Extract the (X, Y) coordinate from the center of the cell holding the provided text.  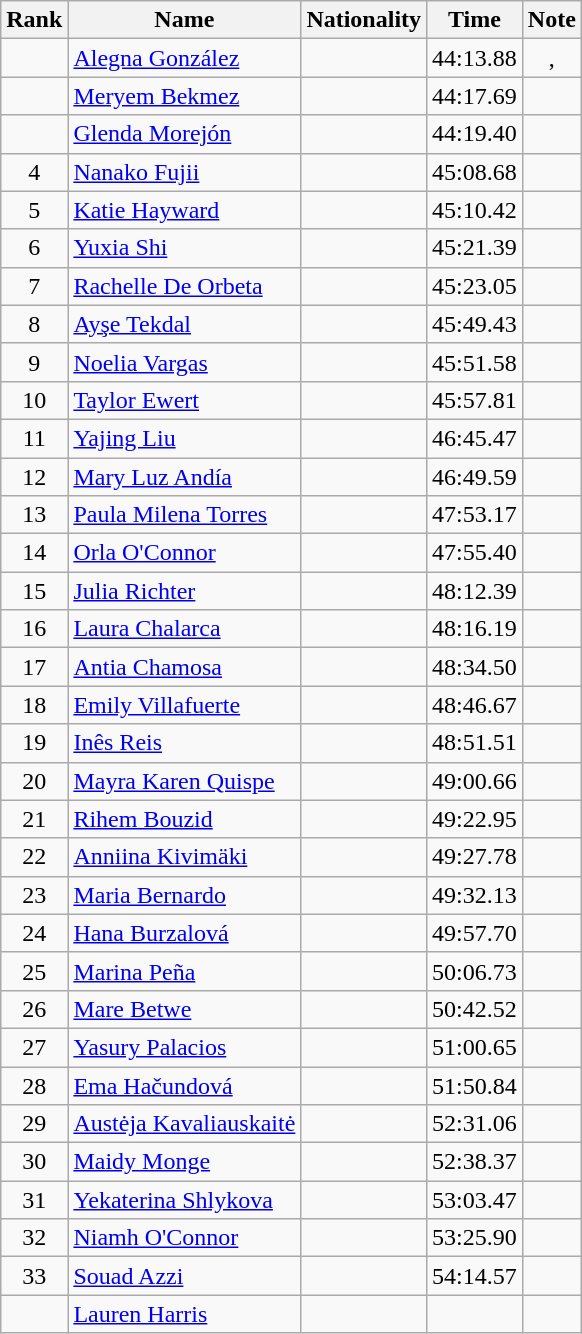
27 (34, 1047)
Austėja Kavaliauskaitė (184, 1124)
51:50.84 (475, 1085)
, (552, 58)
24 (34, 933)
Time (475, 20)
Meryem Bekmez (184, 96)
45:49.43 (475, 324)
Hana Burzalová (184, 933)
Name (184, 20)
46:45.47 (475, 438)
Anniina Kivimäki (184, 857)
Julia Richter (184, 591)
46:49.59 (475, 477)
45:57.81 (475, 400)
44:17.69 (475, 96)
Souad Azzi (184, 1276)
Ema Hačundová (184, 1085)
Maria Bernardo (184, 895)
5 (34, 210)
50:42.52 (475, 1009)
45:21.39 (475, 248)
45:23.05 (475, 286)
8 (34, 324)
48:46.67 (475, 705)
51:00.65 (475, 1047)
14 (34, 553)
Yekaterina Shlykova (184, 1200)
Nanako Fujii (184, 172)
16 (34, 629)
18 (34, 705)
22 (34, 857)
Niamh O'Connor (184, 1238)
47:53.17 (475, 515)
53:25.90 (475, 1238)
21 (34, 819)
48:51.51 (475, 743)
45:08.68 (475, 172)
Laura Chalarca (184, 629)
6 (34, 248)
Rihem Bouzid (184, 819)
28 (34, 1085)
Yasury Palacios (184, 1047)
Rank (34, 20)
33 (34, 1276)
12 (34, 477)
Note (552, 20)
15 (34, 591)
49:22.95 (475, 819)
Emily Villafuerte (184, 705)
45:51.58 (475, 362)
Marina Peña (184, 971)
54:14.57 (475, 1276)
Orla O'Connor (184, 553)
4 (34, 172)
Yuxia Shi (184, 248)
10 (34, 400)
49:27.78 (475, 857)
Lauren Harris (184, 1314)
Antia Chamosa (184, 667)
48:34.50 (475, 667)
20 (34, 781)
49:32.13 (475, 895)
53:03.47 (475, 1200)
48:12.39 (475, 591)
Alegna González (184, 58)
Glenda Morejón (184, 134)
26 (34, 1009)
9 (34, 362)
29 (34, 1124)
25 (34, 971)
Maidy Monge (184, 1162)
52:38.37 (475, 1162)
Inês Reis (184, 743)
49:00.66 (475, 781)
7 (34, 286)
Mayra Karen Quispe (184, 781)
48:16.19 (475, 629)
Noelia Vargas (184, 362)
44:13.88 (475, 58)
44:19.40 (475, 134)
Mary Luz Andía (184, 477)
Taylor Ewert (184, 400)
Mare Betwe (184, 1009)
Paula Milena Torres (184, 515)
Yajing Liu (184, 438)
19 (34, 743)
52:31.06 (475, 1124)
Nationality (364, 20)
30 (34, 1162)
49:57.70 (475, 933)
Ayşe Tekdal (184, 324)
13 (34, 515)
Rachelle De Orbeta (184, 286)
50:06.73 (475, 971)
Katie Hayward (184, 210)
11 (34, 438)
31 (34, 1200)
23 (34, 895)
32 (34, 1238)
45:10.42 (475, 210)
47:55.40 (475, 553)
17 (34, 667)
